Search for the cell housing the specified text and yield its [X, Y] center coordinate. 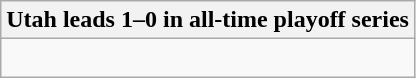
Utah leads 1–0 in all-time playoff series [208, 20]
